Identify which cell holds the provided text, then report its (X, Y) central coordinate. 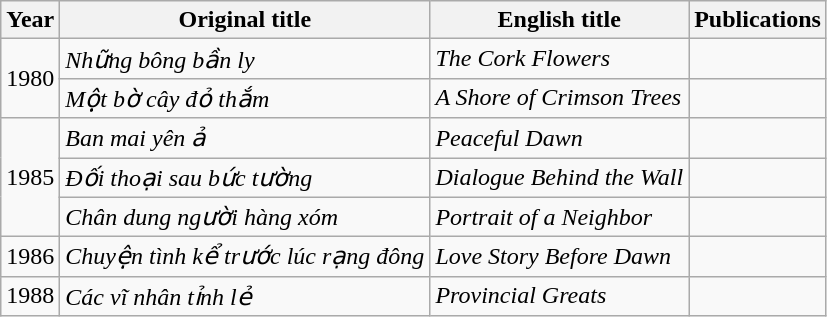
Dialogue Behind the Wall (560, 178)
Peaceful Dawn (560, 138)
Provincial Greats (560, 296)
Đối thoại sau bức tường (245, 178)
Các vĩ nhân tỉnh lẻ (245, 296)
Những bông bần ly (245, 59)
English title (560, 20)
A Shore of Crimson Trees (560, 98)
Year (30, 20)
Love Story Before Dawn (560, 257)
Publications (758, 20)
Ban mai yên ả (245, 138)
Chân dung người hàng xóm (245, 217)
1988 (30, 296)
Một bờ cây đỏ thắm (245, 98)
1985 (30, 178)
Original title (245, 20)
The Cork Flowers (560, 59)
1986 (30, 257)
1980 (30, 78)
Portrait of a Neighbor (560, 217)
Chuyện tình kể trước lúc rạng đông (245, 257)
